Capture the cell that displays the provided text and extract its [x, y] central coordinate. 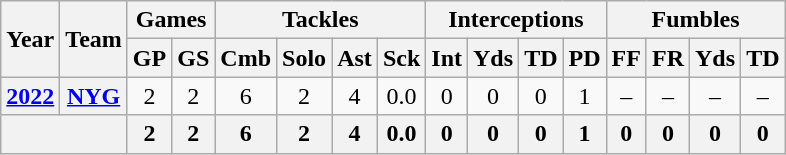
2022 [30, 96]
FR [668, 58]
GP [149, 58]
Fumbles [696, 20]
Cmb [246, 58]
Int [447, 58]
Games [170, 20]
Solo [304, 58]
NYG [94, 96]
Ast [355, 58]
Team [94, 39]
Interceptions [516, 20]
GS [194, 58]
FF [626, 58]
Tackles [320, 20]
PD [584, 58]
Sck [401, 58]
Year [30, 39]
